Extract the [x, y] coordinate from the center of the cell holding the provided text.  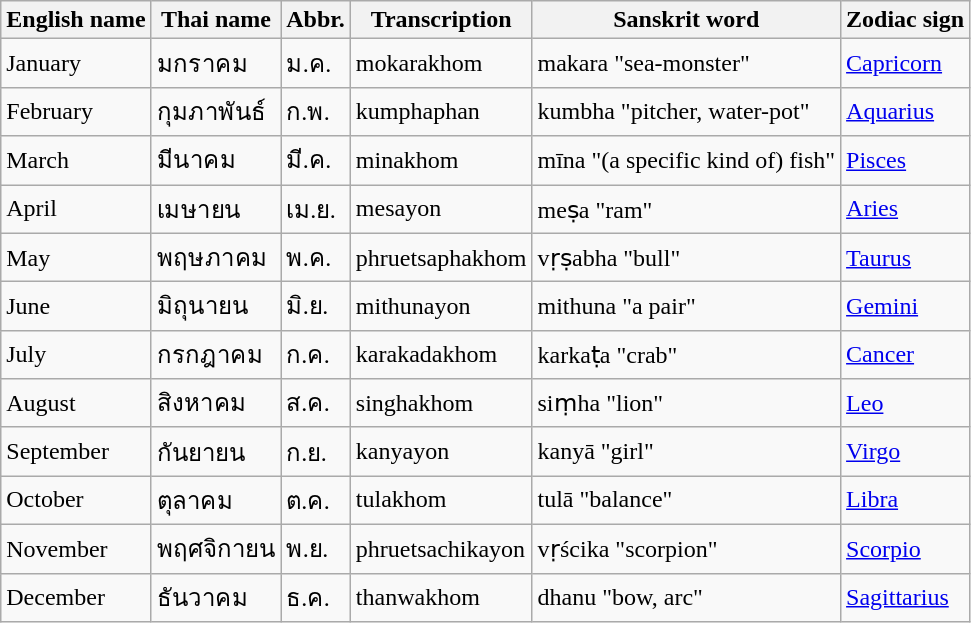
ม.ค. [316, 64]
Libra [906, 500]
Capricorn [906, 64]
Thai name [216, 20]
กุมภาพันธ์ [216, 112]
mesayon [441, 208]
meṣa "ram" [686, 208]
singhakhom [441, 404]
ตุลาคม [216, 500]
ก.ย. [316, 452]
karkaṭa "crab" [686, 354]
ก.ค. [316, 354]
April [76, 208]
mokarakhom [441, 64]
English name [76, 20]
สิงหาคม [216, 404]
Zodiac sign [906, 20]
thanwakhom [441, 598]
November [76, 548]
กันยายน [216, 452]
Sagittarius [906, 598]
พฤษภาคม [216, 258]
September [76, 452]
June [76, 306]
makara "sea-monster" [686, 64]
siṃha "lion" [686, 404]
October [76, 500]
มิถุนายน [216, 306]
mithuna "a pair" [686, 306]
พ.ค. [316, 258]
Gemini [906, 306]
mithunayon [441, 306]
August [76, 404]
May [76, 258]
Virgo [906, 452]
kumbha "pitcher, water-pot" [686, 112]
phruetsaphakhom [441, 258]
vṛścika "scorpion" [686, 548]
พ.ย. [316, 548]
ก.พ. [316, 112]
Aquarius [906, 112]
December [76, 598]
ส.ค. [316, 404]
ธันวาคม [216, 598]
karakadakhom [441, 354]
vṛṣabha "bull" [686, 258]
phruetsachikayon [441, 548]
tulā "balance" [686, 500]
มกราคม [216, 64]
kanyayon [441, 452]
kumphaphan [441, 112]
mīna "(a specific kind of) fish" [686, 160]
ต.ค. [316, 500]
เม.ย. [316, 208]
January [76, 64]
พฤศจิกายน [216, 548]
Abbr. [316, 20]
tulakhom [441, 500]
Leo [906, 404]
เมษายน [216, 208]
กรกฎาคม [216, 354]
March [76, 160]
dhanu "bow, arc" [686, 598]
Pisces [906, 160]
Aries [906, 208]
Scorpio [906, 548]
Sanskrit word [686, 20]
kanyā "girl" [686, 452]
July [76, 354]
มี.ค. [316, 160]
มีนาคม [216, 160]
มิ.ย. [316, 306]
Cancer [906, 354]
Transcription [441, 20]
Taurus [906, 258]
minakhom [441, 160]
ธ.ค. [316, 598]
February [76, 112]
